Extract the [X, Y] coordinate from the center of the cell holding the provided text.  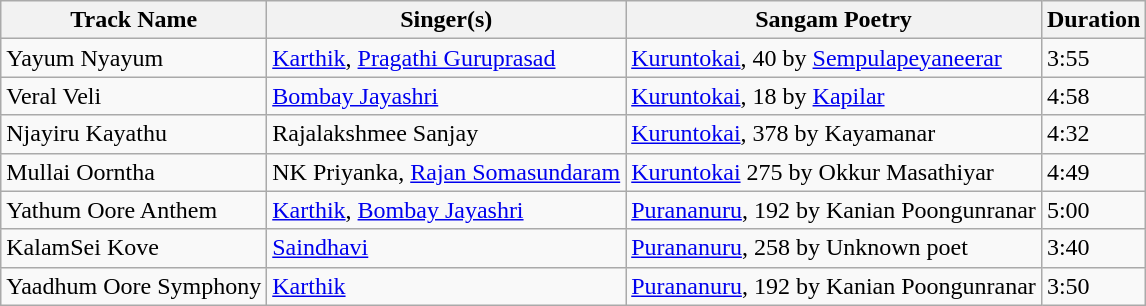
Njayiru Kayathu [134, 134]
Karthik, Pragathi Guruprasad [446, 58]
KalamSei Kove [134, 248]
Singer(s) [446, 20]
Duration [1093, 20]
3:55 [1093, 58]
4:58 [1093, 96]
Saindhavi [446, 248]
Sangam Poetry [834, 20]
NK Priyanka, Rajan Somasundaram [446, 172]
Kuruntokai, 18 by Kapilar [834, 96]
4:32 [1093, 134]
Veral Veli [134, 96]
Kuruntokai 275 by Okkur Masathiyar [834, 172]
Bombay Jayashri [446, 96]
Karthik [446, 286]
Yayum Nyayum [134, 58]
Kuruntokai, 378 by Kayamanar [834, 134]
Yaadhum Oore Symphony [134, 286]
Yathum Oore Anthem [134, 210]
5:00 [1093, 210]
Purananuru, 258 by Unknown poet [834, 248]
Mullai Oorntha [134, 172]
Rajalakshmee Sanjay [446, 134]
Karthik, Bombay Jayashri [446, 210]
3:40 [1093, 248]
4:49 [1093, 172]
3:50 [1093, 286]
Kuruntokai, 40 by Sempulapeyaneerar [834, 58]
Track Name [134, 20]
